Pinpoint the cell where the given text exists, returning its [X, Y] midpoint coordinate. 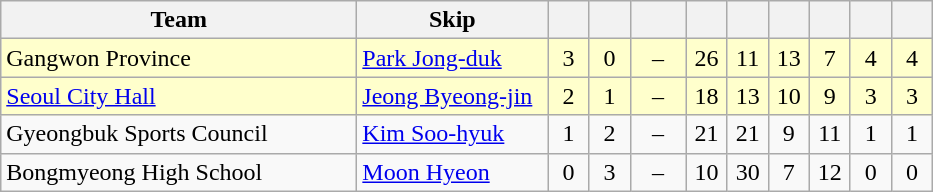
Moon Hyeon [452, 172]
26 [706, 58]
Team [179, 20]
12 [830, 172]
Skip [452, 20]
30 [748, 172]
Gangwon Province [179, 58]
Seoul City Hall [179, 96]
Jeong Byeong-jin [452, 96]
Kim Soo-hyuk [452, 134]
Gyeongbuk Sports Council [179, 134]
18 [706, 96]
Bongmyeong High School [179, 172]
Park Jong-duk [452, 58]
